Return the (x, y) coordinate for the center point of the cell that contains the specified text.  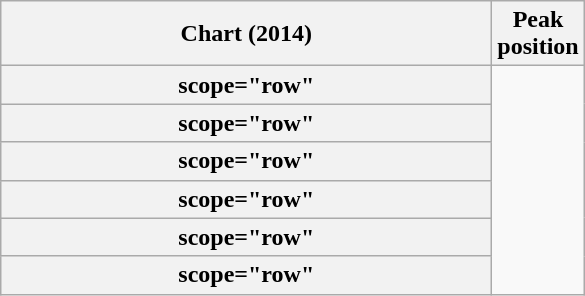
Peakposition (538, 34)
Chart (2014) (246, 34)
